Determine the (X, Y) coordinate at the center of the cell enclosing the given text.  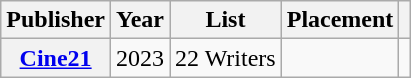
22 Writers (226, 58)
Publisher (56, 20)
2023 (140, 58)
Year (140, 20)
Placement (340, 20)
Cine21 (56, 58)
List (226, 20)
